Identify which cell holds the provided text, then report its (x, y) central coordinate. 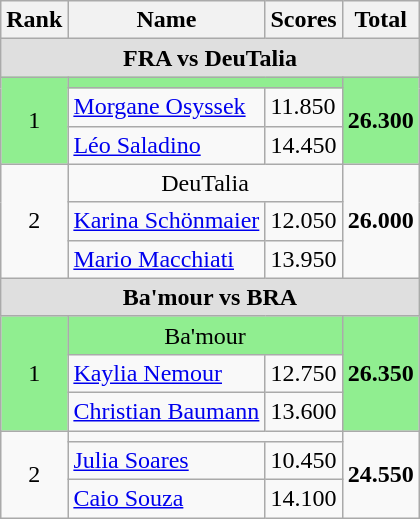
Name (166, 20)
11.850 (304, 107)
14.100 (304, 499)
Morgane Osyssek (166, 107)
DeuTalia (205, 183)
Scores (304, 20)
12.750 (304, 373)
Ba'mour vs BRA (210, 297)
26.350 (380, 373)
Christian Baumann (166, 411)
14.450 (304, 145)
FRA vs DeuTalia (210, 58)
Kaylia Nemour (166, 373)
Mario Macchiati (166, 259)
26.000 (380, 221)
12.050 (304, 221)
13.950 (304, 259)
10.450 (304, 461)
Total (380, 20)
Rank (34, 20)
Ba'mour (205, 335)
Caio Souza (166, 499)
Karina Schönmaier (166, 221)
Julia Soares (166, 461)
26.300 (380, 120)
13.600 (304, 411)
24.550 (380, 474)
Léo Saladino (166, 145)
